Capture the cell that displays the provided text and extract its (X, Y) central coordinate. 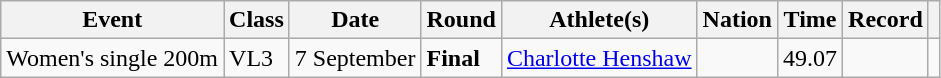
Event (112, 20)
Charlotte Henshaw (599, 58)
Record (886, 20)
Date (355, 20)
Nation (737, 20)
Women's single 200m (112, 58)
Athlete(s) (599, 20)
7 September (355, 58)
Class (257, 20)
Time (810, 20)
49.07 (810, 58)
Round (461, 20)
Final (461, 58)
VL3 (257, 58)
